Determine the [X, Y] coordinate at the center of the cell enclosing the given text.  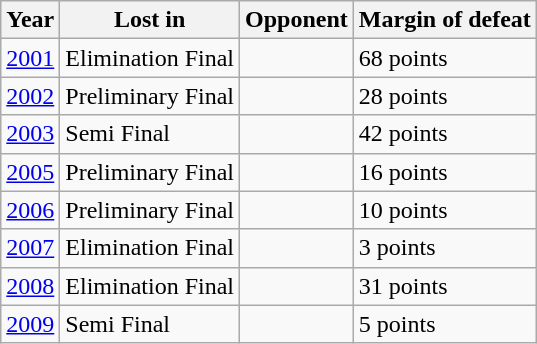
Year [30, 20]
Margin of defeat [444, 20]
2002 [30, 96]
2005 [30, 172]
5 points [444, 324]
2003 [30, 134]
28 points [444, 96]
42 points [444, 134]
2001 [30, 58]
Lost in [150, 20]
2008 [30, 286]
16 points [444, 172]
2006 [30, 210]
3 points [444, 248]
10 points [444, 210]
2009 [30, 324]
2007 [30, 248]
Opponent [297, 20]
68 points [444, 58]
31 points [444, 286]
